Find where the given text appears and provide that cell's center as [X, Y] coordinate. 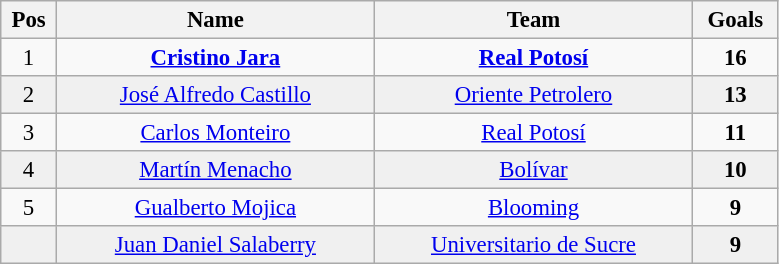
Oriente Petrolero [533, 95]
5 [29, 208]
1 [29, 58]
Carlos Monteiro [215, 133]
Martín Menacho [215, 170]
10 [736, 170]
3 [29, 133]
José Alfredo Castillo [215, 95]
Blooming [533, 208]
Universitario de Sucre [533, 245]
Pos [29, 20]
Goals [736, 20]
Gualberto Mojica [215, 208]
2 [29, 95]
Juan Daniel Salaberry [215, 245]
Team [533, 20]
Cristino Jara [215, 58]
11 [736, 133]
Name [215, 20]
13 [736, 95]
16 [736, 58]
4 [29, 170]
Bolívar [533, 170]
